Find where the given text appears and provide that cell's center as [x, y] coordinate. 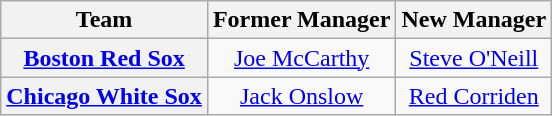
Joe McCarthy [302, 58]
Chicago White Sox [104, 96]
Jack Onslow [302, 96]
Former Manager [302, 20]
Team [104, 20]
Boston Red Sox [104, 58]
Red Corriden [474, 96]
New Manager [474, 20]
Steve O'Neill [474, 58]
